Pinpoint the cell where the given text exists, returning its (X, Y) midpoint coordinate. 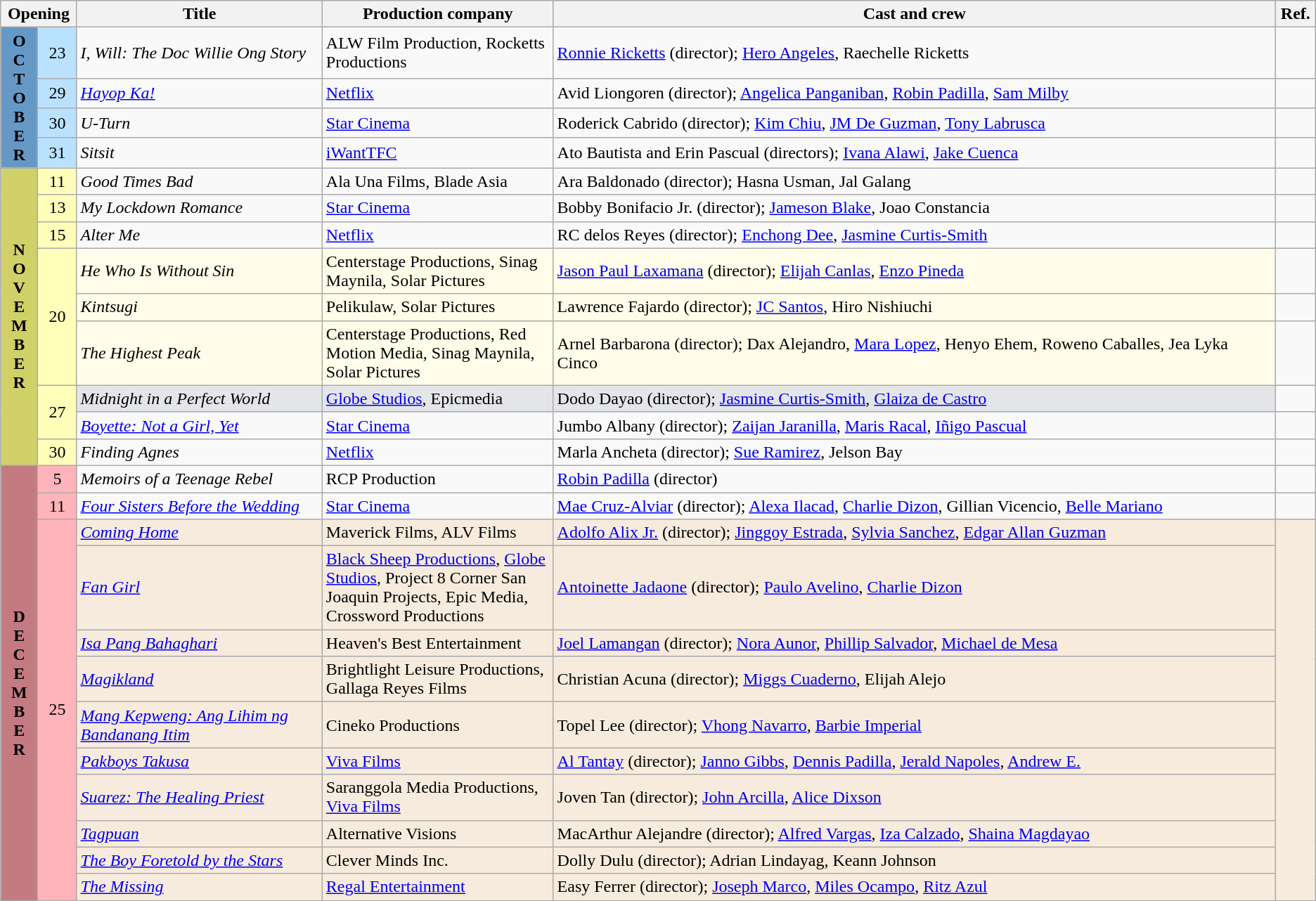
Clever Minds Inc. (437, 860)
Kintsugi (200, 307)
Avid Liongoren (director); Angelica Panganiban, Robin Padilla, Sam Milby (914, 93)
Centerstage Productions, Sinag Maynila, Solar Pictures (437, 271)
13 (58, 208)
Maverick Films, ALV Films (437, 533)
DECEMBER (20, 683)
Dodo Dayao (director); Jasmine Curtis-Smith, Glaiza de Castro (914, 398)
Centerstage Productions, Red Motion Media, Sinag Maynila, Solar Pictures (437, 353)
Globe Studios, Epicmedia (437, 398)
Pakboys Takusa (200, 761)
Roderick Cabrido (director); Kim Chiu, JM De Guzman, Tony Labrusca (914, 123)
Memoirs of a Teenage Rebel (200, 479)
Production company (437, 14)
Marla Ancheta (director); Sue Ramirez, Jelson Bay (914, 452)
Opening (39, 14)
25 (58, 710)
15 (58, 235)
Dolly Dulu (director); Adrian Lindayag, Keann Johnson (914, 860)
Black Sheep Productions, Globe Studios, Project 8 Corner San Joaquin Projects, Epic Media, Crossword Productions (437, 588)
The Missing (200, 887)
Coming Home (200, 533)
Antoinette Jadaone (director); Paulo Avelino, Charlie Dizon (914, 588)
Suarez: The Healing Priest (200, 797)
Easy Ferrer (director); Joseph Marco, Miles Ocampo, Ritz Azul (914, 887)
He Who Is Without Sin (200, 271)
23 (58, 53)
iWantTFC (437, 153)
31 (58, 153)
29 (58, 93)
OCTOBER (20, 98)
Al Tantay (director); Janno Gibbs, Dennis Padilla, Jerald Napoles, Andrew E. (914, 761)
5 (58, 479)
Mang Kepweng: Ang Lihim ng Bandanang Itim (200, 725)
Christian Acuna (director); Miggs Cuaderno, Elijah Alejo (914, 679)
Cineko Productions (437, 725)
Regal Entertainment (437, 887)
Ref. (1295, 14)
20 (58, 316)
Bobby Bonifacio Jr. (director); Jameson Blake, Joao Constancia (914, 208)
MacArthur Alejandre (director); Alfred Vargas, Iza Calzado, Shaina Magdayao (914, 834)
Pelikulaw, Solar Pictures (437, 307)
Good Times Bad (200, 181)
RCP Production (437, 479)
Topel Lee (director); Vhong Navarro, Barbie Imperial (914, 725)
Fan Girl (200, 588)
I, Will: The Doc Willie Ong Story (200, 53)
Jason Paul Laxamana (director); Elijah Canlas, Enzo Pineda (914, 271)
Tagpuan (200, 834)
The Boy Foretold by the Stars (200, 860)
Midnight in a Perfect World (200, 398)
Ato Bautista and Erin Pascual (directors); Ivana Alawi, Jake Cuenca (914, 153)
Sitsit (200, 153)
RC delos Reyes (director); Enchong Dee, Jasmine Curtis-Smith (914, 235)
Four Sisters Before the Wedding (200, 505)
Robin Padilla (director) (914, 479)
ALW Film Production, Rocketts Productions (437, 53)
Heaven's Best Entertainment (437, 643)
Arnel Barbarona (director); Dax Alejandro, Mara Lopez, Henyo Ehem, Roweno Caballes, Jea Lyka Cinco (914, 353)
Boyette: Not a Girl, Yet (200, 425)
Title (200, 14)
Lawrence Fajardo (director); JC Santos, Hiro Nishiuchi (914, 307)
Magikland (200, 679)
Joel Lamangan (director); Nora Aunor, Phillip Salvador, Michael de Mesa (914, 643)
Finding Agnes (200, 452)
27 (58, 412)
Hayop Ka! (200, 93)
Brightlight Leisure Productions, Gallaga Reyes Films (437, 679)
Adolfo Alix Jr. (director); Jinggoy Estrada, Sylvia Sanchez, Edgar Allan Guzman (914, 533)
Cast and crew (914, 14)
Saranggola Media Productions, Viva Films (437, 797)
Mae Cruz-Alviar (director); Alexa Ilacad, Charlie Dizon, Gillian Vicencio, Belle Mariano (914, 505)
Jumbo Albany (director); Zaijan Jaranilla, Maris Racal, Iñigo Pascual (914, 425)
NOVEMBER (20, 317)
Ala Una Films, Blade Asia (437, 181)
My Lockdown Romance (200, 208)
Alter Me (200, 235)
Ara Baldonado (director); Hasna Usman, Jal Galang (914, 181)
Viva Films (437, 761)
U-Turn (200, 123)
Alternative Visions (437, 834)
Isa Pang Bahaghari (200, 643)
Ronnie Ricketts (director); Hero Angeles, Raechelle Ricketts (914, 53)
The Highest Peak (200, 353)
Joven Tan (director); John Arcilla, Alice Dixson (914, 797)
